Determine the [X, Y] coordinate at the center of the cell enclosing the given text.  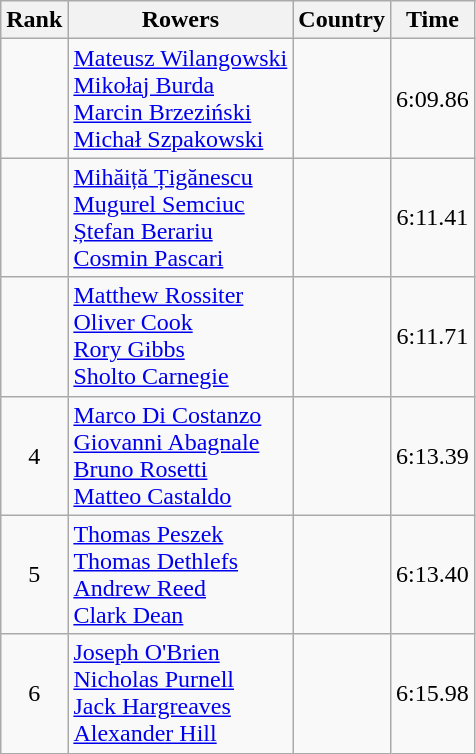
4 [34, 456]
6 [34, 694]
Country [342, 20]
6:11.71 [433, 336]
Thomas PeszekThomas DethlefsAndrew ReedClark Dean [180, 574]
Mihăiță ȚigănescuMugurel SemciucȘtefan BerariuCosmin Pascari [180, 218]
Marco Di CostanzoGiovanni AbagnaleBruno RosettiMatteo Castaldo [180, 456]
Rank [34, 20]
Time [433, 20]
6:13.39 [433, 456]
6:09.86 [433, 98]
Matthew RossiterOliver CookRory GibbsSholto Carnegie [180, 336]
6:13.40 [433, 574]
6:11.41 [433, 218]
Rowers [180, 20]
6:15.98 [433, 694]
Mateusz WilangowskiMikołaj BurdaMarcin BrzezińskiMichał Szpakowski [180, 98]
5 [34, 574]
Joseph O'BrienNicholas PurnellJack HargreavesAlexander Hill [180, 694]
